Identify which cell holds the provided text, then report its [X, Y] central coordinate. 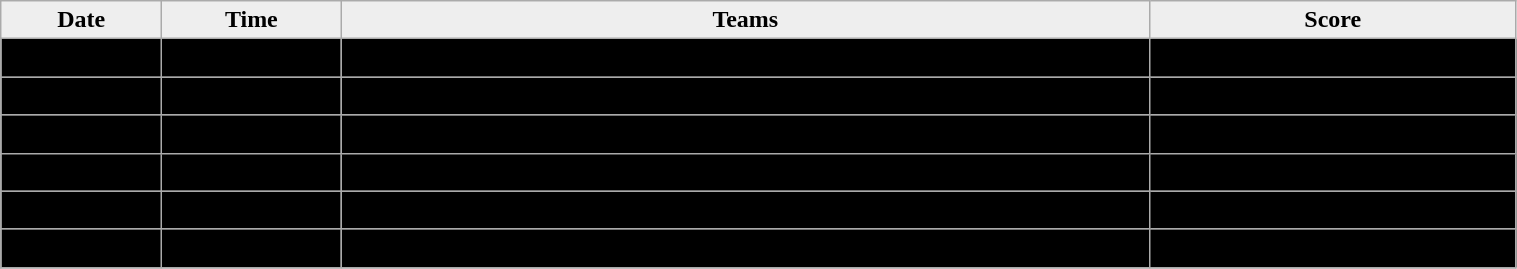
McGill wins 8-2 [1332, 210]
Pool B #1: No. 2 Laurier vs. No. 5 McGill [745, 58]
Teams [745, 20]
Saskatchewan wins 3-2 [1332, 172]
Score [1332, 20]
Pool B #2: No. 2 Laurier vs. No. 3 Moncton [745, 134]
McGill wins 4-1 [1332, 58]
Pool B #3: No. 3 Moncton vs. No. 5 McGill [745, 210]
Date [82, 20]
Laurier wins 6-0 [1332, 134]
Montréal wins 4-0 [1332, 248]
Pool A #3: No. 1 Montréal s. No. 6 St. Thomas [745, 248]
Pool A #1: No. 1 Montréal vs. No. 4 Saskatchewan [745, 96]
Time [252, 20]
Pool A #2: No. 4 Saskatchewan vs. No. 6 St. Thomas [745, 172]
Montréal wins 3-0 [1332, 96]
